Determine the (X, Y) coordinate at the center of the cell enclosing the given text.  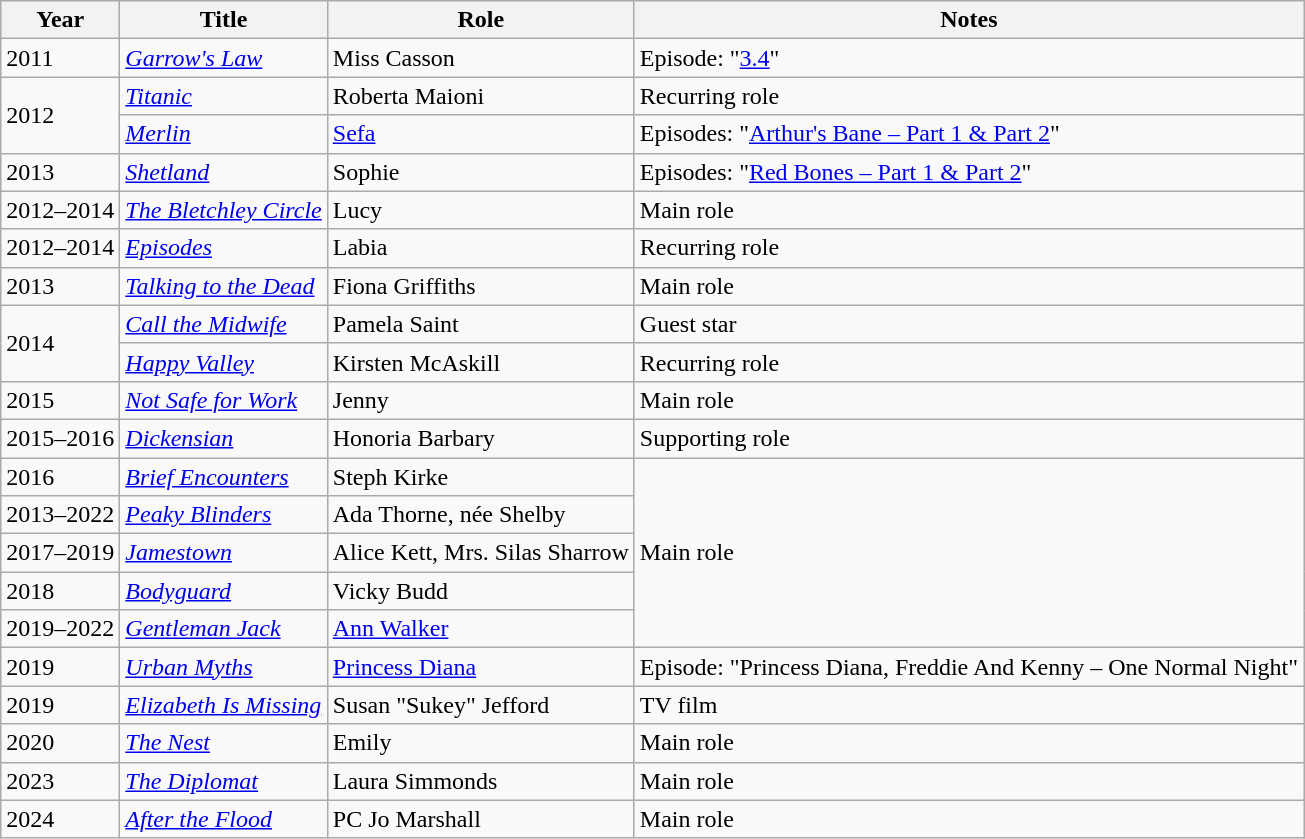
Gentleman Jack (224, 629)
2012 (60, 115)
Miss Casson (480, 58)
Notes (968, 20)
The Nest (224, 743)
Princess Diana (480, 667)
Titanic (224, 96)
2016 (60, 477)
Episodes (224, 248)
Ada Thorne, née Shelby (480, 515)
Shetland (224, 172)
After the Flood (224, 819)
Episode: "Princess Diana, Freddie And Kenny – One Normal Night" (968, 667)
Episodes: "Red Bones – Part 1 & Part 2" (968, 172)
Episode: "3.4" (968, 58)
Labia (480, 248)
Brief Encounters (224, 477)
Dickensian (224, 438)
Fiona Griffiths (480, 286)
Susan "Sukey" Jefford (480, 705)
Urban Myths (224, 667)
Elizabeth Is Missing (224, 705)
Roberta Maioni (480, 96)
The Bletchley Circle (224, 210)
Lucy (480, 210)
Call the Midwife (224, 324)
Guest star (968, 324)
2015–2016 (60, 438)
Supporting role (968, 438)
Episodes: "Arthur's Bane – Part 1 & Part 2" (968, 134)
Honoria Barbary (480, 438)
2024 (60, 819)
Ann Walker (480, 629)
Title (224, 20)
Bodyguard (224, 591)
Laura Simmonds (480, 781)
Vicky Budd (480, 591)
Kirsten McAskill (480, 362)
The Diplomat (224, 781)
2011 (60, 58)
PC Jo Marshall (480, 819)
2018 (60, 591)
Peaky Blinders (224, 515)
Year (60, 20)
Steph Kirke (480, 477)
Sophie (480, 172)
Role (480, 20)
2017–2019 (60, 553)
Talking to the Dead (224, 286)
Happy Valley (224, 362)
Merlin (224, 134)
2015 (60, 400)
Jamestown (224, 553)
2023 (60, 781)
Pamela Saint (480, 324)
Emily (480, 743)
2014 (60, 343)
Sefa (480, 134)
2013–2022 (60, 515)
TV film (968, 705)
Not Safe for Work (224, 400)
Jenny (480, 400)
Alice Kett, Mrs. Silas Sharrow (480, 553)
Garrow's Law (224, 58)
2020 (60, 743)
2019–2022 (60, 629)
